Return (X, Y) of the center of cell containing provided text 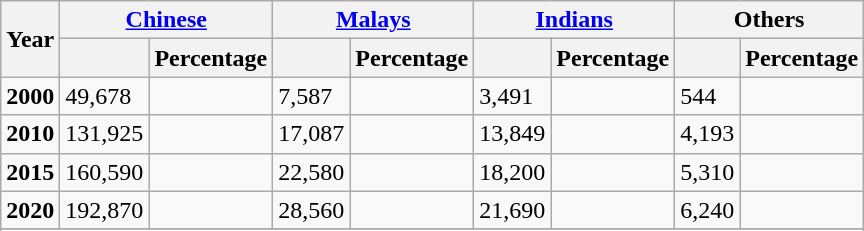
131,925 (104, 134)
3,491 (512, 96)
Year (30, 39)
Indians (574, 20)
160,590 (104, 172)
28,560 (312, 210)
2015 (30, 172)
2000 (30, 96)
192,870 (104, 210)
22,580 (312, 172)
17,087 (312, 134)
49,678 (104, 96)
18,200 (512, 172)
5,310 (708, 172)
6,240 (708, 210)
21,690 (512, 210)
13,849 (512, 134)
4,193 (708, 134)
544 (708, 96)
2010 (30, 134)
Chinese (166, 20)
2020 (30, 210)
Others (770, 20)
7,587 (312, 96)
Malays (374, 20)
